Return the (x, y) coordinate for the center point of the cell that contains the specified text.  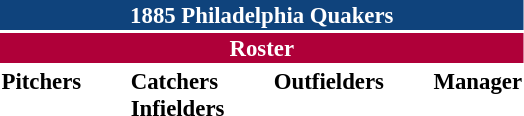
1885 Philadelphia Quakers (262, 15)
Roster (262, 48)
